Identify which cell holds the provided text, then report its [x, y] central coordinate. 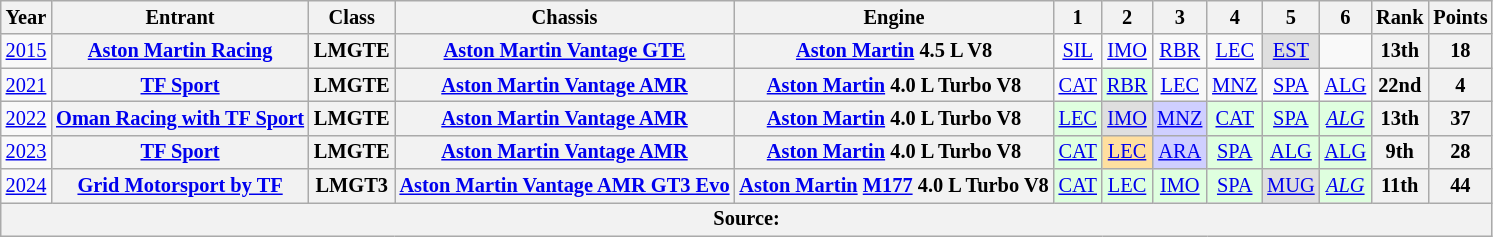
3 [1180, 17]
Rank [1400, 17]
EST [1290, 51]
Class [352, 17]
ARA [1180, 152]
6 [1346, 17]
Aston Martin Racing [180, 51]
MUG [1290, 186]
37 [1460, 118]
Chassis [565, 17]
Aston Martin M177 4.0 L Turbo V8 [894, 186]
Points [1460, 17]
18 [1460, 51]
Oman Racing with TF Sport [180, 118]
2022 [26, 118]
2 [1127, 17]
Aston Martin Vantage GTE [565, 51]
Aston Martin 4.5 L V8 [894, 51]
22nd [1400, 85]
9th [1400, 152]
2015 [26, 51]
Source: [747, 219]
2024 [26, 186]
Entrant [180, 17]
5 [1290, 17]
11th [1400, 186]
1 [1078, 17]
44 [1460, 186]
Engine [894, 17]
Grid Motorsport by TF [180, 186]
2021 [26, 85]
LMGT3 [352, 186]
28 [1460, 152]
2023 [26, 152]
Year [26, 17]
Aston Martin Vantage AMR GT3 Evo [565, 186]
SIL [1078, 51]
